Output the (X, Y) coordinate of the center of the cell containing the given text.  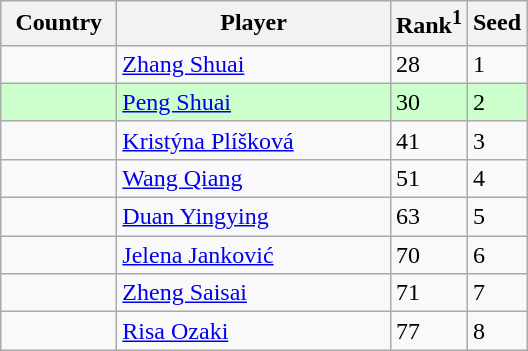
51 (428, 178)
Risa Ozaki (254, 331)
77 (428, 331)
Zheng Saisai (254, 293)
71 (428, 293)
63 (428, 217)
Kristýna Plíšková (254, 140)
Rank1 (428, 24)
Player (254, 24)
8 (496, 331)
Duan Yingying (254, 217)
Wang Qiang (254, 178)
28 (428, 64)
5 (496, 217)
Zhang Shuai (254, 64)
3 (496, 140)
Jelena Janković (254, 255)
Country (59, 24)
Seed (496, 24)
7 (496, 293)
6 (496, 255)
Peng Shuai (254, 102)
4 (496, 178)
30 (428, 102)
2 (496, 102)
70 (428, 255)
41 (428, 140)
1 (496, 64)
